Determine the [X, Y] coordinate at the center of the cell enclosing the given text.  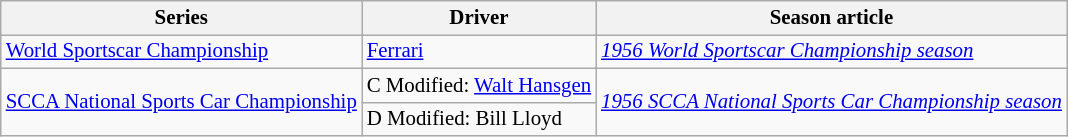
1956 SCCA National Sports Car Championship season [832, 102]
C Modified: Walt Hansgen [479, 85]
World Sportscar Championship [182, 51]
SCCA National Sports Car Championship [182, 102]
Season article [832, 18]
Ferrari [479, 51]
Driver [479, 18]
Series [182, 18]
1956 World Sportscar Championship season [832, 51]
D Modified: Bill Lloyd [479, 119]
